Return the (X, Y) coordinate for the center point of the cell that contains the specified text.  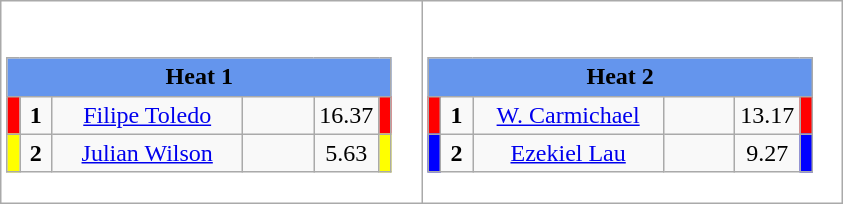
5.63 (346, 153)
9.27 (768, 153)
16.37 (346, 115)
Julian Wilson (148, 153)
13.17 (768, 115)
Filipe Toledo (148, 115)
Ezekiel Lau (568, 153)
W. Carmichael (568, 115)
Heat 2 1 W. Carmichael 13.17 2 Ezekiel Lau 9.27 (632, 102)
Heat 2 (620, 77)
Heat 1 (199, 77)
Heat 1 1 Filipe Toledo 16.37 2 Julian Wilson 5.63 (212, 102)
